Scan for the cell matching the given text and deliver its (x, y) coordinate at center. 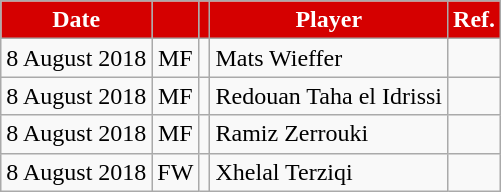
Ref. (474, 20)
Player (329, 20)
FW (176, 172)
Date (76, 20)
Redouan Taha el Idrissi (329, 96)
Mats Wieffer (329, 58)
Ramiz Zerrouki (329, 134)
Xhelal Terziqi (329, 172)
